Output the [X, Y] coordinate of the center of the cell containing the given text.  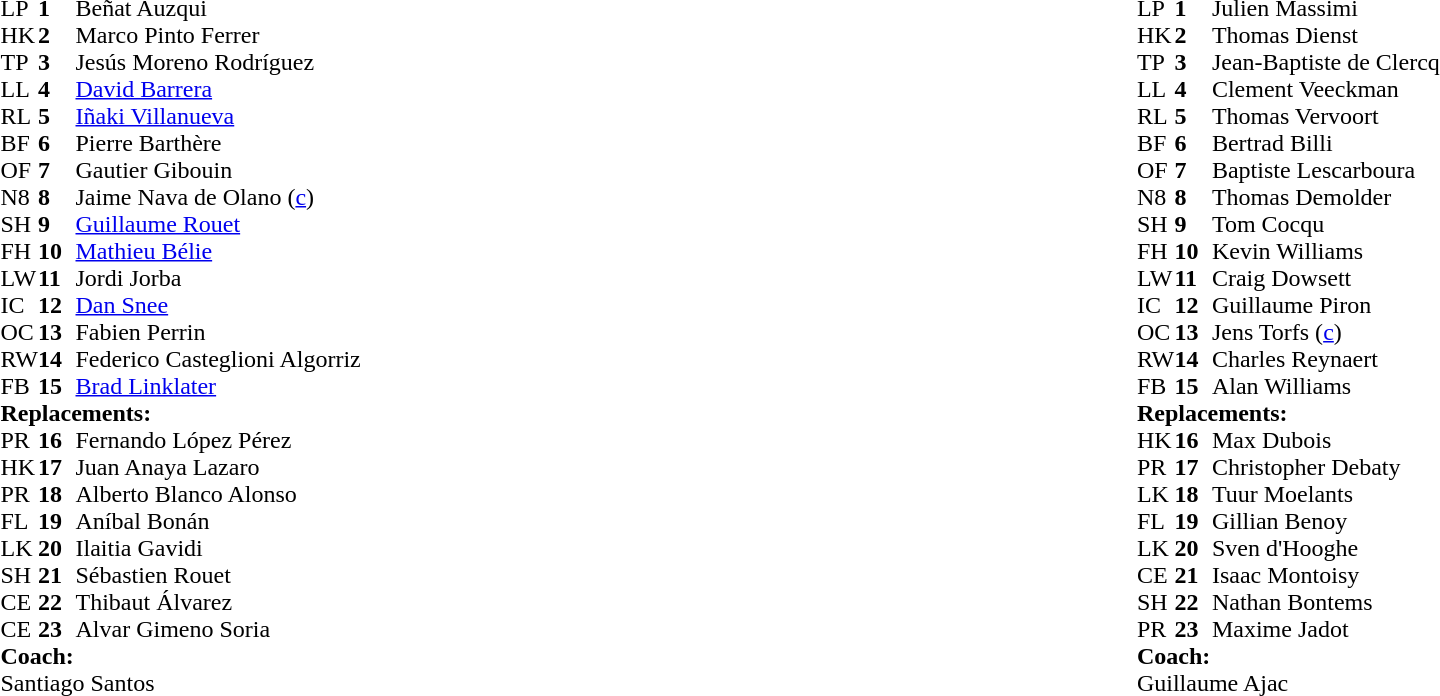
Brad Linklater [218, 386]
Ilaitia Gavidi [218, 548]
Isaac Montoisy [1326, 576]
Jordi Jorba [218, 278]
Tom Cocqu [1326, 224]
Thomas Demolder [1326, 198]
Federico Casteglioni Algorriz [218, 360]
Jaime Nava de Olano (c) [218, 198]
Marco Pinto Ferrer [218, 36]
Bertrad Billi [1326, 144]
Maxime Jadot [1326, 630]
Jens Torfs (c) [1326, 332]
Baptiste Lescarboura [1326, 170]
Craig Dowsett [1326, 278]
Tuur Moelants [1326, 494]
Guillaume Rouet [218, 224]
Gillian Benoy [1326, 522]
Iñaki Villanueva [218, 116]
Fabien Perrin [218, 332]
Charles Reynaert [1326, 360]
Fernando López Pérez [218, 440]
Sébastien Rouet [218, 576]
Clement Veeckman [1326, 90]
Aníbal Bonán [218, 522]
Sven d'Hooghe [1326, 548]
Thomas Vervoort [1326, 116]
Jean-Baptiste de Clercq [1326, 62]
Thomas Dienst [1326, 36]
David Barrera [218, 90]
Christopher Debaty [1326, 468]
Juan Anaya Lazaro [218, 468]
Alan Williams [1326, 386]
Alberto Blanco Alonso [218, 494]
Guillaume Piron [1326, 306]
Kevin Williams [1326, 252]
Jesús Moreno Rodríguez [218, 62]
Max Dubois [1326, 440]
Dan Snee [218, 306]
Nathan Bontems [1326, 602]
Gautier Gibouin [218, 170]
Thibaut Álvarez [218, 602]
Alvar Gimeno Soria [218, 630]
Mathieu Bélie [218, 252]
Pierre Barthère [218, 144]
